Search for the cell housing the specified text and yield its [X, Y] center coordinate. 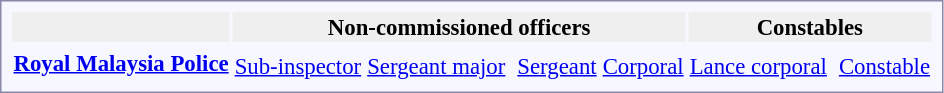
Non-commissioned officers [459, 27]
Constable [884, 66]
Sergeant [557, 66]
Lance corporal [758, 66]
Sergeant major [436, 66]
Sub-inspector [298, 66]
Corporal [643, 66]
Constables [810, 27]
Royal Malaysia Police [121, 63]
